Return the [x, y] coordinate for the center point of the cell that contains the specified text.  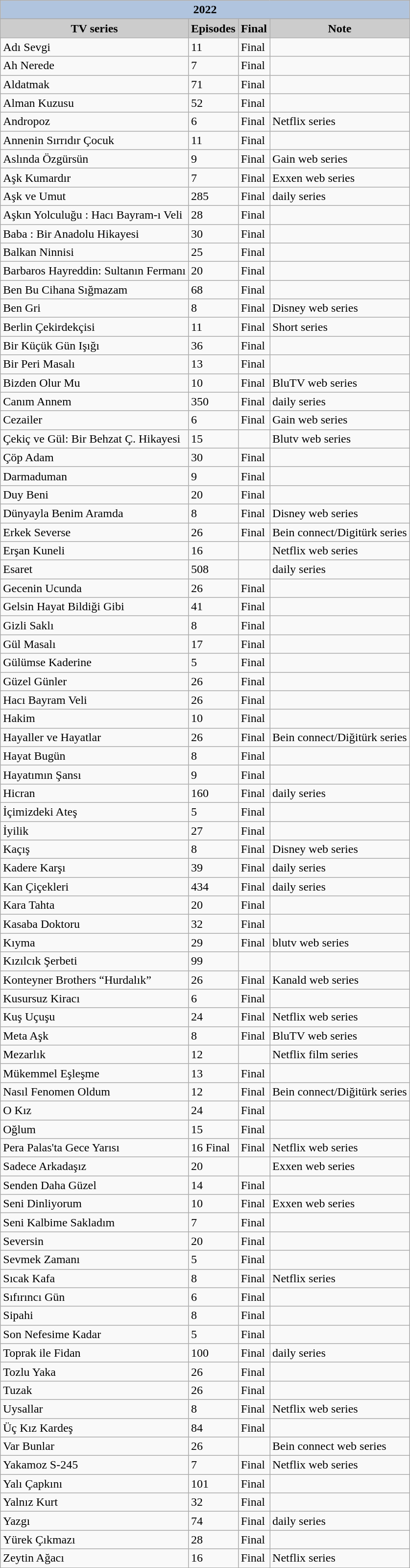
Tuzak [95, 1390]
2022 [205, 10]
Bir Küçük Gün Işığı [95, 346]
Gelsin Hayat Bildiği Gibi [95, 607]
Zeytin Ağacı [95, 1558]
Ben Gri [95, 308]
Kanald web series [340, 980]
Seni Dinliyorum [95, 1204]
Seversin [95, 1241]
Son Nefesime Kadar [95, 1334]
Ben Bu Cihana Sığmazam [95, 290]
Çöp Adam [95, 457]
Bizden Olur Mu [95, 383]
Ah Nerede [95, 66]
Çekiç ve Gül: Bir Behzat Ç. Hikayesi [95, 439]
Bein connect web series [340, 1446]
508 [213, 570]
100 [213, 1353]
Mezarlık [95, 1054]
Sipahi [95, 1316]
Blutv web series [340, 439]
Kadere Karşı [95, 868]
Toprak ile Fidan [95, 1353]
Baba : Bir Anadolu Hikayesi [95, 234]
25 [213, 252]
Hayaller ve Hayatlar [95, 737]
Note [340, 28]
Gülümse Kaderine [95, 663]
Gül Masalı [95, 644]
99 [213, 961]
52 [213, 103]
Balkan Ninnisi [95, 252]
Erkek Severse [95, 532]
Sıfırıncı Gün [95, 1297]
Hakim [95, 719]
O Kız [95, 1110]
29 [213, 943]
Aşk Kumardır [95, 177]
Bir Peri Masalı [95, 364]
İçimizdeki Ateş [95, 812]
101 [213, 1484]
Episodes [213, 28]
Kaçış [95, 849]
Tozlu Yaka [95, 1371]
Adı Sevgi [95, 47]
Hacı Bayram Veli [95, 700]
Seni Kalbime Sakladım [95, 1222]
285 [213, 196]
Uysallar [95, 1409]
Kıyma [95, 943]
Sıcak Kafa [95, 1278]
Yazgı [95, 1521]
68 [213, 290]
Üç Kız Kardeş [95, 1428]
434 [213, 887]
Sevmek Zamanı [95, 1260]
16 Final [213, 1148]
27 [213, 831]
Hayatımın Şansı [95, 774]
Annenin Sırrıdır Çocuk [95, 140]
Kızılcık Şerbeti [95, 961]
Bein connect/Digitürk series [340, 532]
Sadece Arkadaşız [95, 1167]
Kara Tahta [95, 905]
160 [213, 793]
Kuş Uçuşu [95, 1017]
TV series [95, 28]
Yakamoz S-245 [95, 1465]
Aşk ve Umut [95, 196]
Nasıl Fenomen Oldum [95, 1092]
Yalnız Kurt [95, 1502]
Mükemmel Eşleşme [95, 1073]
Senden Daha Güzel [95, 1185]
36 [213, 346]
Dünyayla Benim Aramda [95, 513]
350 [213, 401]
Duy Beni [95, 495]
Netflix film series [340, 1054]
14 [213, 1185]
Short series [340, 327]
Barbaros Hayreddin: Sultanın Fermanı [95, 271]
Oğlum [95, 1129]
Erşan Kuneli [95, 551]
Pera Palas'ta Gece Yarısı [95, 1148]
Gizli Saklı [95, 625]
Berlin Çekirdekçisi [95, 327]
39 [213, 868]
Alman Kuzusu [95, 103]
74 [213, 1521]
Meta Aşk [95, 1036]
Hayat Bugün [95, 756]
Esaret [95, 570]
71 [213, 84]
blutv web series [340, 943]
Var Bunlar [95, 1446]
84 [213, 1428]
Aslında Özgürsün [95, 159]
Yalı Çapkını [95, 1484]
Güzel Günler [95, 681]
Kusursuz Kiracı [95, 998]
Cezailer [95, 420]
17 [213, 644]
Aşkın Yolculuğu : Hacı Bayram-ı Veli [95, 215]
Hicran [95, 793]
Andropoz [95, 122]
41 [213, 607]
Gecenin Ucunda [95, 588]
Kasaba Doktoru [95, 924]
Canım Annem [95, 401]
Darmaduman [95, 476]
Yürek Çıkmazı [95, 1540]
Kan Çiçekleri [95, 887]
Aldatmak [95, 84]
Konteyner Brothers “Hurdalık” [95, 980]
İyilik [95, 831]
